Output the (x, y) coordinate of the center of the cell containing the given text.  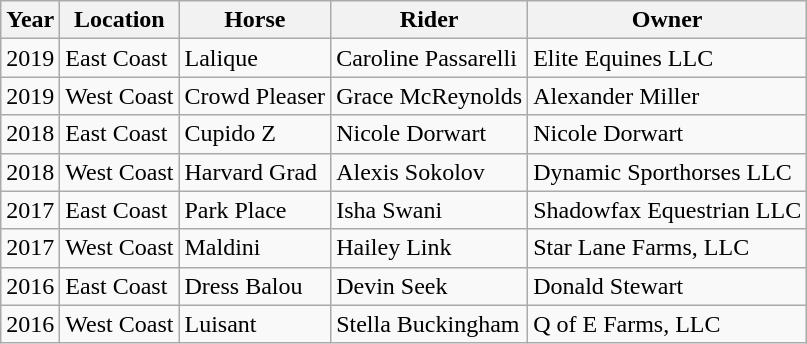
Isha Swani (430, 210)
Q of E Farms, LLC (668, 324)
Caroline Passarelli (430, 58)
Year (30, 20)
Luisant (255, 324)
Location (120, 20)
Horse (255, 20)
Cupido Z (255, 134)
Hailey Link (430, 248)
Donald Stewart (668, 286)
Crowd Pleaser (255, 96)
Dynamic Sporthorses LLC (668, 172)
Lalique (255, 58)
Devin Seek (430, 286)
Alexander Miller (668, 96)
Alexis Sokolov (430, 172)
Elite Equines LLC (668, 58)
Park Place (255, 210)
Harvard Grad (255, 172)
Shadowfax Equestrian LLC (668, 210)
Stella Buckingham (430, 324)
Grace McReynolds (430, 96)
Rider (430, 20)
Star Lane Farms, LLC (668, 248)
Dress Balou (255, 286)
Owner (668, 20)
Maldini (255, 248)
